Locate the cell with the specified text and output its (x, y) center coordinate. 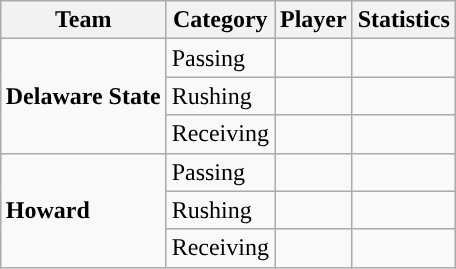
Player (313, 20)
Team (83, 20)
Howard (83, 210)
Delaware State (83, 96)
Category (220, 20)
Statistics (404, 20)
